Find where the given text appears and provide that cell's center as [x, y] coordinate. 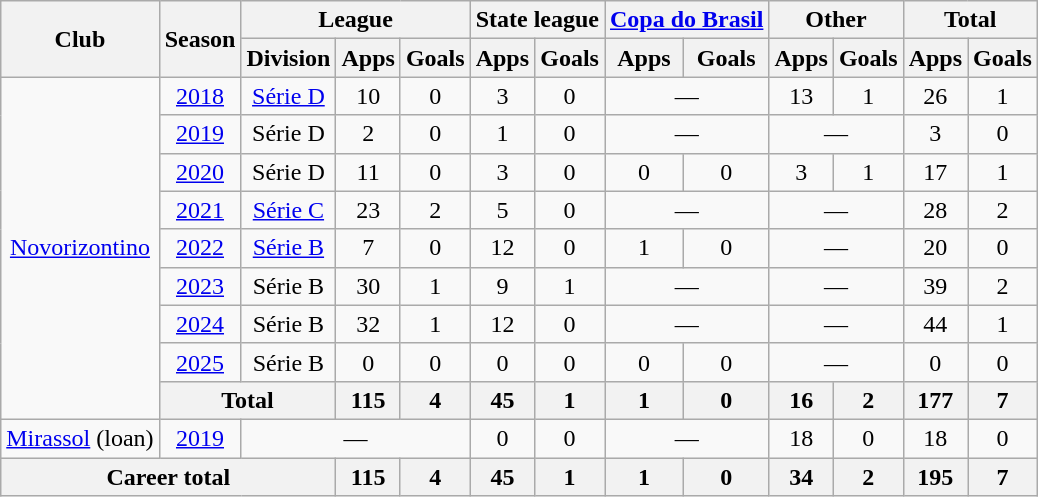
Season [200, 39]
League [356, 20]
10 [368, 96]
9 [502, 286]
Série C [288, 210]
Club [80, 39]
28 [935, 210]
17 [935, 172]
2022 [200, 248]
2018 [200, 96]
Copa do Brasil [686, 20]
20 [935, 248]
2020 [200, 172]
Other [836, 20]
34 [801, 477]
16 [801, 400]
State league [537, 20]
2024 [200, 324]
195 [935, 477]
Mirassol (loan) [80, 438]
5 [502, 210]
2021 [200, 210]
30 [368, 286]
26 [935, 96]
32 [368, 324]
13 [801, 96]
Division [288, 58]
177 [935, 400]
39 [935, 286]
44 [935, 324]
2025 [200, 362]
Novorizontino [80, 248]
23 [368, 210]
11 [368, 172]
Career total [168, 477]
2023 [200, 286]
